Identify which cell holds the provided text, then report its (X, Y) central coordinate. 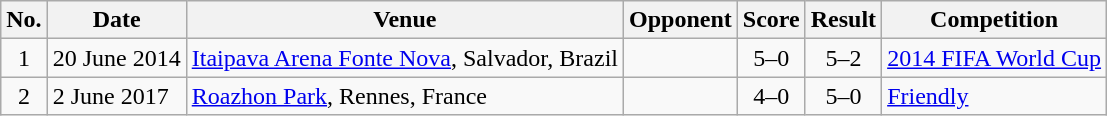
5–2 (843, 58)
Friendly (994, 96)
No. (24, 20)
Date (116, 20)
Competition (994, 20)
Roazhon Park, Rennes, France (404, 96)
Venue (404, 20)
2014 FIFA World Cup (994, 58)
Result (843, 20)
20 June 2014 (116, 58)
1 (24, 58)
2 June 2017 (116, 96)
Score (771, 20)
Itaipava Arena Fonte Nova, Salvador, Brazil (404, 58)
Opponent (681, 20)
4–0 (771, 96)
2 (24, 96)
